Find where the given text appears and provide that cell's center as (X, Y) coordinate. 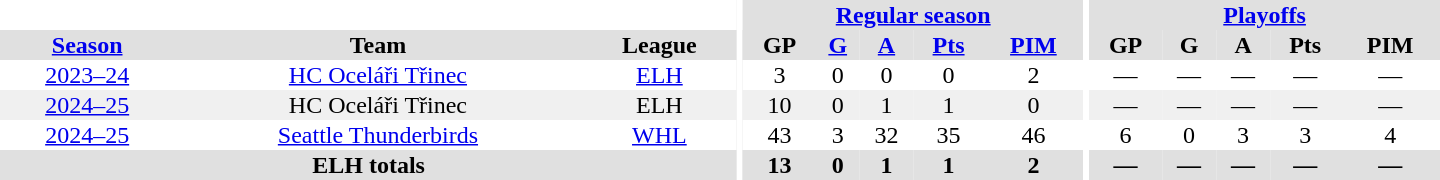
Regular season (913, 15)
Playoffs (1264, 15)
2023–24 (87, 75)
46 (1034, 135)
Team (378, 45)
WHL (660, 135)
Season (87, 45)
6 (1126, 135)
League (660, 45)
4 (1390, 135)
ELH totals (368, 165)
43 (780, 135)
32 (886, 135)
Seattle Thunderbirds (378, 135)
10 (780, 105)
35 (949, 135)
13 (780, 165)
